Provide the [X, Y] coordinate of the cell's center where the given text is located.  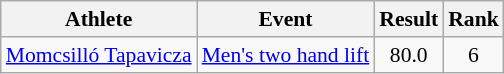
6 [474, 55]
Event [286, 19]
Athlete [99, 19]
Rank [474, 19]
Result [408, 19]
Men's two hand lift [286, 55]
Momcsilló Tapavicza [99, 55]
80.0 [408, 55]
